Scan for the cell matching the given text and deliver its (X, Y) coordinate at center. 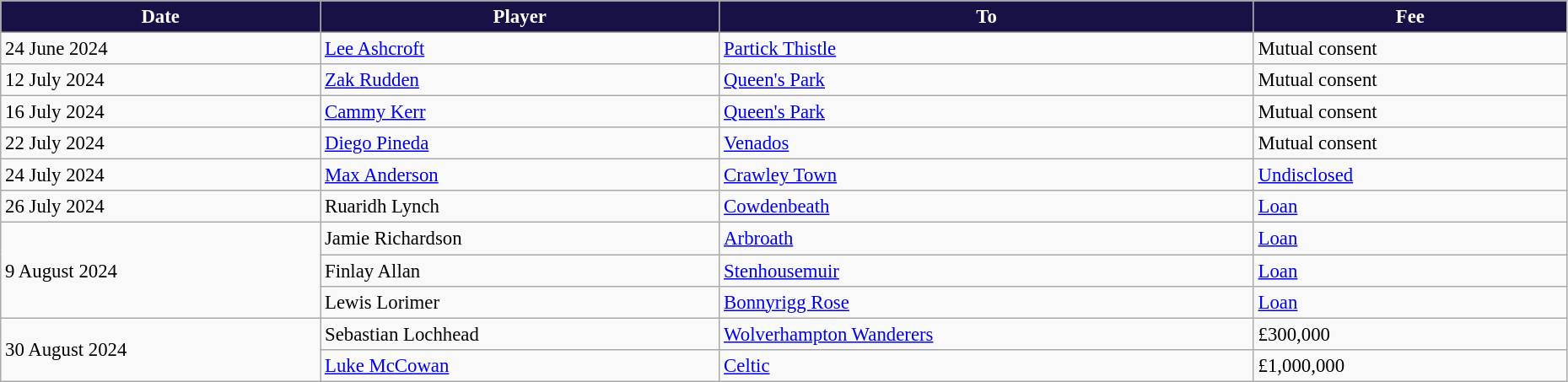
26 July 2024 (160, 207)
Venados (987, 143)
Date (160, 17)
Lewis Lorimer (520, 302)
Zak Rudden (520, 80)
Fee (1410, 17)
Wolverhampton Wanderers (987, 334)
Arbroath (987, 239)
Undisclosed (1410, 175)
Ruaridh Lynch (520, 207)
Jamie Richardson (520, 239)
12 July 2024 (160, 80)
Bonnyrigg Rose (987, 302)
Finlay Allan (520, 271)
Stenhousemuir (987, 271)
Sebastian Lochhead (520, 334)
16 July 2024 (160, 112)
£1,000,000 (1410, 365)
Player (520, 17)
Cowdenbeath (987, 207)
£300,000 (1410, 334)
Luke McCowan (520, 365)
To (987, 17)
24 July 2024 (160, 175)
Lee Ashcroft (520, 49)
Diego Pineda (520, 143)
22 July 2024 (160, 143)
Partick Thistle (987, 49)
30 August 2024 (160, 349)
9 August 2024 (160, 270)
24 June 2024 (160, 49)
Max Anderson (520, 175)
Crawley Town (987, 175)
Cammy Kerr (520, 112)
Celtic (987, 365)
